Identify which cell holds the provided text, then report its [X, Y] central coordinate. 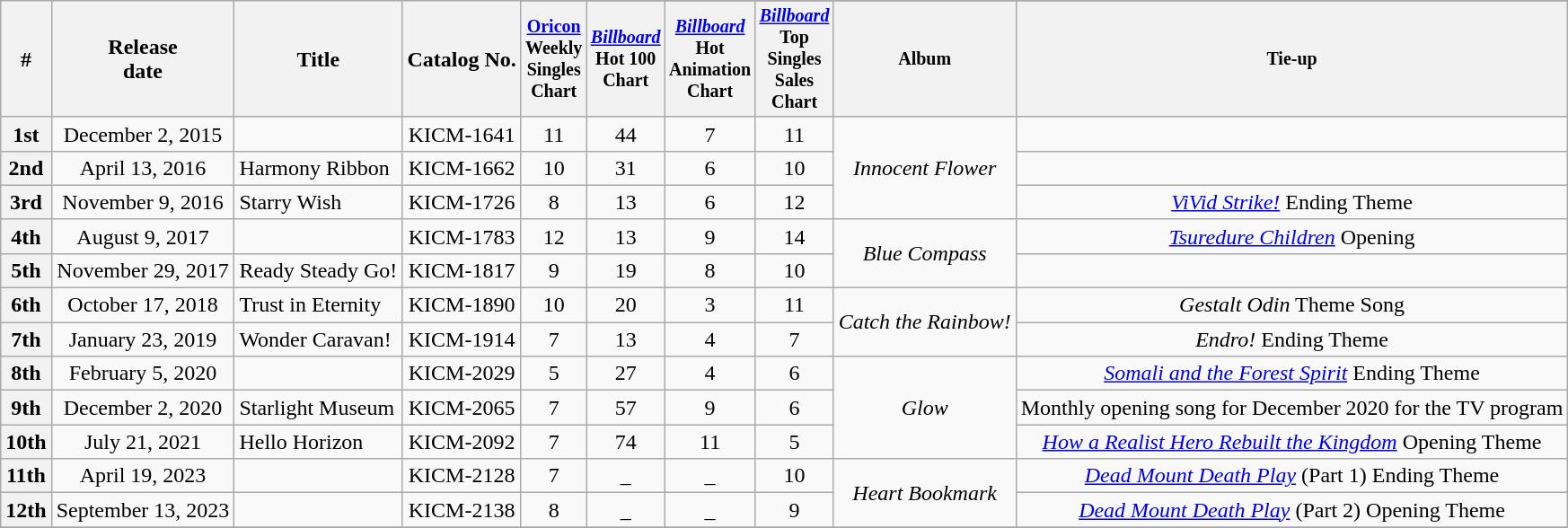
Blue Compass [925, 253]
Catch the Rainbow! [925, 322]
Title [318, 59]
Ready Steady Go! [318, 270]
April 13, 2016 [143, 168]
12th [26, 510]
Album [925, 59]
KICM-1914 [462, 339]
July 21, 2021 [143, 442]
How a Realist Hero Rebuilt the Kingdom Opening Theme [1291, 442]
6th [26, 305]
Gestalt Odin Theme Song [1291, 305]
Starry Wish [318, 202]
44 [625, 134]
1st [26, 134]
Tie-up [1291, 59]
KICM-2138 [462, 510]
5th [26, 270]
KICM-1817 [462, 270]
10th [26, 442]
Harmony Ribbon [318, 168]
Billboard Top Singles Sales Chart [794, 59]
74 [625, 442]
Glow [925, 408]
27 [625, 374]
Hello Horizon [318, 442]
Starlight Museum [318, 408]
Catalog No. [462, 59]
Innocent Flower [925, 168]
Heart Bookmark [925, 493]
Dead Mount Death Play (Part 2) Opening Theme [1291, 510]
KICM-1641 [462, 134]
Tsuredure Children Opening [1291, 236]
KICM-2128 [462, 476]
8th [26, 374]
Billboard Hot 100 Chart [625, 59]
20 [625, 305]
3rd [26, 202]
Oricon Weekly Singles Chart [553, 59]
April 19, 2023 [143, 476]
Billboard Hot Animation Chart [709, 59]
57 [625, 408]
# [26, 59]
19 [625, 270]
February 5, 2020 [143, 374]
Dead Mount Death Play (Part 1) Ending Theme [1291, 476]
August 9, 2017 [143, 236]
KICM-1662 [462, 168]
KICM-2029 [462, 374]
Release date [143, 59]
14 [794, 236]
Monthly opening song for December 2020 for the TV program [1291, 408]
2nd [26, 168]
January 23, 2019 [143, 339]
7th [26, 339]
Wonder Caravan! [318, 339]
KICM-2092 [462, 442]
KICM-1890 [462, 305]
September 13, 2023 [143, 510]
November 29, 2017 [143, 270]
Endro! Ending Theme [1291, 339]
October 17, 2018 [143, 305]
31 [625, 168]
December 2, 2015 [143, 134]
3 [709, 305]
ViVid Strike! Ending Theme [1291, 202]
Trust in Eternity [318, 305]
KICM-2065 [462, 408]
Somali and the Forest Spirit Ending Theme [1291, 374]
December 2, 2020 [143, 408]
11th [26, 476]
November 9, 2016 [143, 202]
KICM-1726 [462, 202]
4th [26, 236]
KICM-1783 [462, 236]
9th [26, 408]
